Identify which cell holds the provided text, then report its [X, Y] central coordinate. 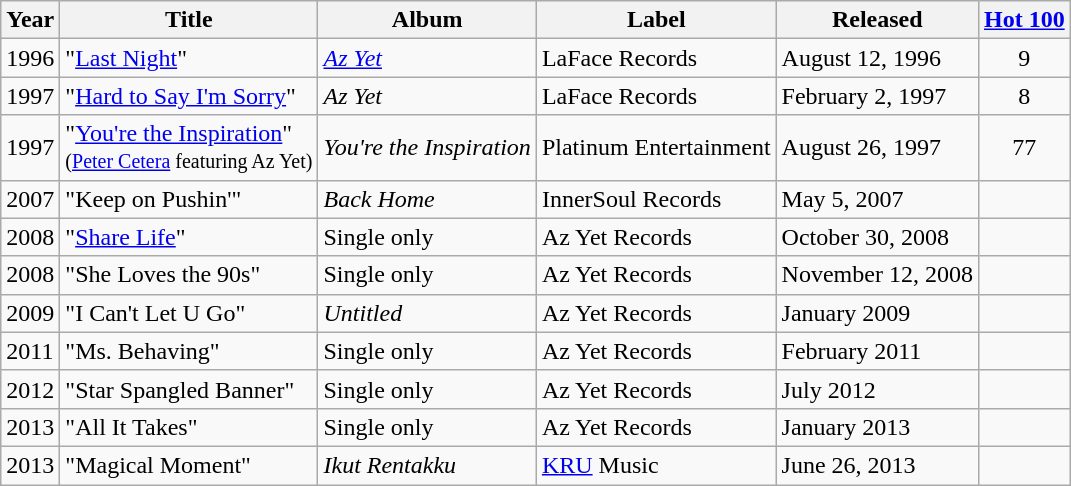
Album [427, 20]
Title [189, 20]
InnerSoul Records [656, 199]
Released [877, 20]
2009 [30, 313]
May 5, 2007 [877, 199]
Untitled [427, 313]
2012 [30, 389]
77 [1024, 148]
February 2011 [877, 351]
Year [30, 20]
Ikut Rentakku [427, 465]
"All It Takes" [189, 427]
"You're the Inspiration" (Peter Cetera featuring Az Yet) [189, 148]
Back Home [427, 199]
"She Loves the 90s" [189, 275]
June 26, 2013 [877, 465]
July 2012 [877, 389]
January 2013 [877, 427]
"Magical Moment" [189, 465]
KRU Music [656, 465]
Hot 100 [1024, 20]
"Hard to Say I'm Sorry" [189, 96]
October 30, 2008 [877, 237]
November 12, 2008 [877, 275]
"I Can't Let U Go" [189, 313]
August 12, 1996 [877, 58]
August 26, 1997 [877, 148]
1996 [30, 58]
"Ms. Behaving" [189, 351]
"Last Night" [189, 58]
9 [1024, 58]
"Share Life" [189, 237]
2007 [30, 199]
You're the Inspiration [427, 148]
Platinum Entertainment [656, 148]
Label [656, 20]
February 2, 1997 [877, 96]
January 2009 [877, 313]
"Star Spangled Banner" [189, 389]
"Keep on Pushin'" [189, 199]
8 [1024, 96]
2011 [30, 351]
